Detect which cell encompasses the target text, then output its (x, y) center coordinate. 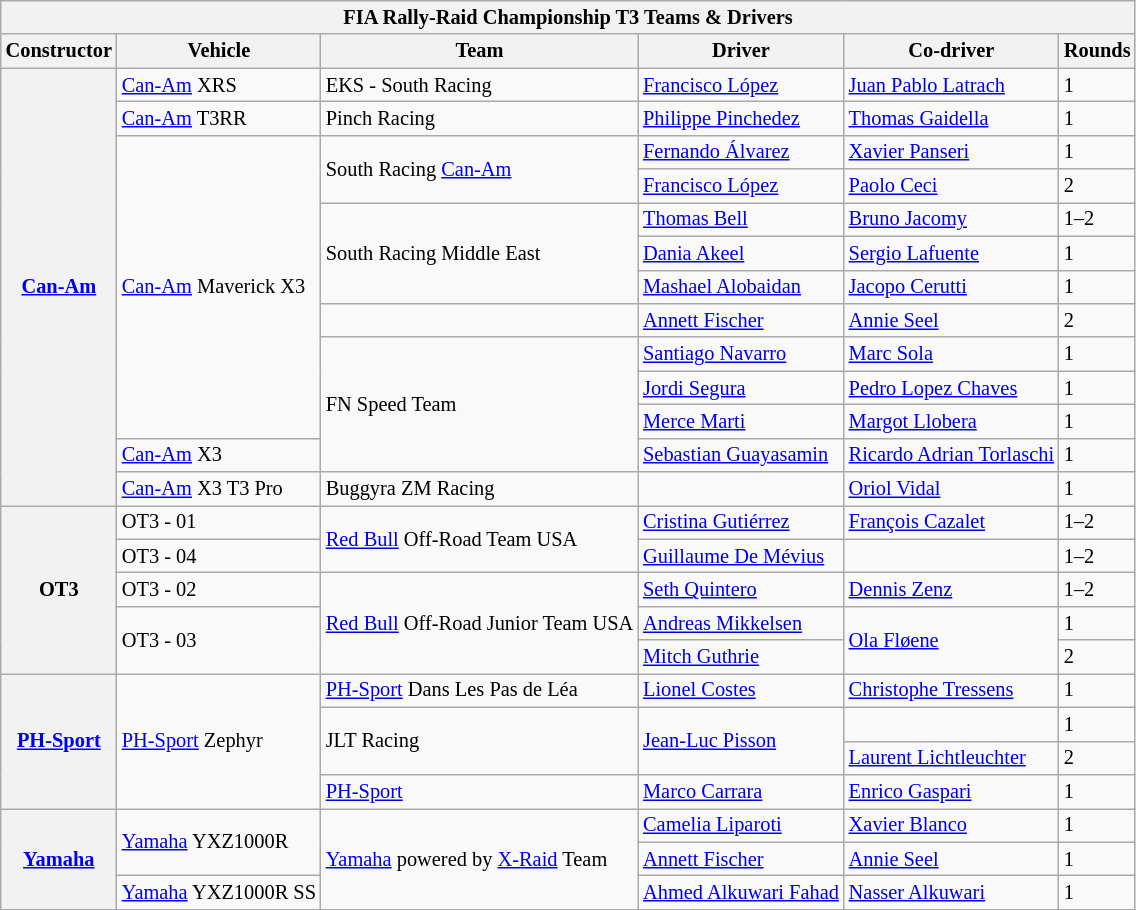
Can-Am XRS (219, 85)
EKS - South Racing (480, 85)
Mitch Guthrie (741, 657)
Yamaha YXZ1000R (219, 842)
Marc Sola (952, 354)
Ricardo Adrian Torlaschi (952, 455)
Red Bull Off-Road Team USA (480, 538)
Jordi Segura (741, 388)
Constructor (59, 51)
François Cazalet (952, 522)
Lionel Costes (741, 690)
Andreas Mikkelsen (741, 623)
Pedro Lopez Chaves (952, 388)
OT3 - 01 (219, 522)
Bruno Jacomy (952, 219)
Can-Am T3RR (219, 118)
Xavier Blanco (952, 825)
PH-Sport Zephyr (219, 740)
Thomas Bell (741, 219)
Buggyra ZM Racing (480, 489)
Can-Am X3 (219, 455)
Mashael Alobaidan (741, 287)
OT3 - 03 (219, 640)
Juan Pablo Latrach (952, 85)
Yamaha (59, 858)
Jacopo Cerutti (952, 287)
Laurent Lichtleuchter (952, 758)
Dennis Zenz (952, 589)
Santiago Navarro (741, 354)
FN Speed Team (480, 404)
Guillaume De Mévius (741, 556)
Yamaha YXZ1000R SS (219, 892)
Cristina Gutiérrez (741, 522)
Seth Quintero (741, 589)
Can-Am (59, 287)
South Racing Middle East (480, 252)
Thomas Gaidella (952, 118)
Vehicle (219, 51)
Jean-Luc Pisson (741, 740)
PH-Sport Dans Les Pas de Léa (480, 690)
Xavier Panseri (952, 152)
Enrico Gaspari (952, 791)
Sergio Lafuente (952, 253)
FIA Rally-Raid Championship T3 Teams & Drivers (568, 17)
Team (480, 51)
Driver (741, 51)
Christophe Tressens (952, 690)
Marco Carrara (741, 791)
Ahmed Alkuwari Fahad (741, 892)
Rounds (1098, 51)
Paolo Ceci (952, 186)
Can-Am Maverick X3 (219, 286)
OT3 (59, 589)
Nasser Alkuwari (952, 892)
Margot Llobera (952, 421)
Can-Am X3 T3 Pro (219, 489)
Sebastian Guayasamin (741, 455)
Oriol Vidal (952, 489)
Dania Akeel (741, 253)
Red Bull Off-Road Junior Team USA (480, 622)
Merce Marti (741, 421)
Co-driver (952, 51)
Fernando Álvarez (741, 152)
Camelia Liparoti (741, 825)
Philippe Pinchedez (741, 118)
Pinch Racing (480, 118)
OT3 - 02 (219, 589)
Ola Fløene (952, 640)
South Racing Can-Am (480, 168)
OT3 - 04 (219, 556)
JLT Racing (480, 740)
Yamaha powered by X-Raid Team (480, 858)
